Scan for the cell matching the given text and deliver its [x, y] coordinate at center. 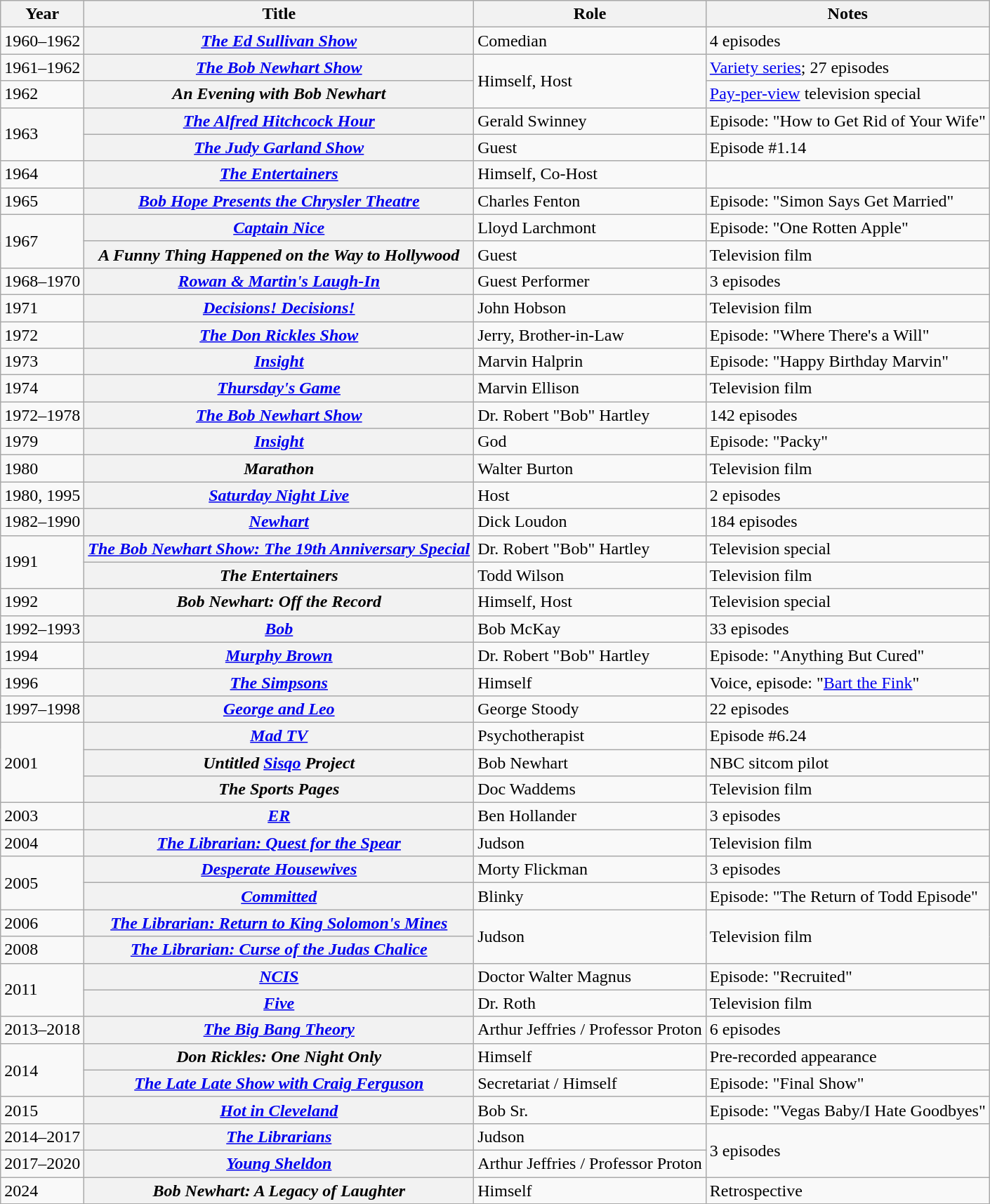
Marathon [279, 469]
Episode: "Vegas Baby/I Hate Goodbyes" [847, 1110]
Psychotherapist [590, 735]
Bob Newhart: A Legacy of Laughter [279, 1191]
2013–2018 [42, 1030]
Bob Sr. [590, 1110]
Pay-per-view television special [847, 94]
NBC sitcom pilot [847, 762]
Dick Loudon [590, 522]
George Stoody [590, 709]
An Evening with Bob Newhart [279, 94]
Comedian [590, 41]
2014–2017 [42, 1137]
22 episodes [847, 709]
2004 [42, 843]
Rowan & Martin's Laugh-In [279, 281]
1971 [42, 308]
1972 [42, 335]
Committed [279, 896]
184 episodes [847, 522]
The Alfred Hitchcock Hour [279, 121]
The Librarian: Quest for the Spear [279, 843]
Bob Newhart: Off the Record [279, 602]
Jerry, Brother-in-Law [590, 335]
The Librarian: Return to King Solomon's Mines [279, 923]
Morty Flickman [590, 870]
Episode: "How to Get Rid of Your Wife" [847, 121]
Charles Fenton [590, 201]
Secretariat / Himself [590, 1083]
Dr. Roth [590, 1003]
George and Leo [279, 709]
The Late Late Show with Craig Ferguson [279, 1083]
Bob Hope Presents the Chrysler Theatre [279, 201]
1997–1998 [42, 709]
2014 [42, 1070]
Voice, episode: "Bart the Fink" [847, 682]
Mad TV [279, 735]
Episode #6.24 [847, 735]
Todd Wilson [590, 575]
142 episodes [847, 415]
Year [42, 14]
Lloyd Larchmont [590, 228]
1994 [42, 655]
2008 [42, 950]
Episode: "Recruited" [847, 976]
NCIS [279, 976]
Blinky [590, 896]
Retrospective [847, 1191]
The Big Bang Theory [279, 1030]
1980, 1995 [42, 495]
A Funny Thing Happened on the Way to Hollywood [279, 254]
1972–1978 [42, 415]
Himself, Co-Host [590, 174]
Role [590, 14]
2024 [42, 1191]
1982–1990 [42, 522]
The Sports Pages [279, 790]
1996 [42, 682]
1961–1962 [42, 67]
1980 [42, 469]
2011 [42, 990]
The Judy Garland Show [279, 148]
1962 [42, 94]
1991 [42, 562]
Doctor Walter Magnus [590, 976]
Episode: "Simon Says Get Married" [847, 201]
1965 [42, 201]
Episode: "Anything But Cured" [847, 655]
Newhart [279, 522]
2 episodes [847, 495]
Pre-recorded appearance [847, 1056]
The Librarian: Curse of the Judas Chalice [279, 950]
Episode #1.14 [847, 148]
2015 [42, 1110]
Bob Newhart [590, 762]
Thursday's Game [279, 388]
Saturday Night Live [279, 495]
The Bob Newhart Show: The 19th Anniversary Special [279, 549]
Five [279, 1003]
Don Rickles: One Night Only [279, 1056]
Notes [847, 14]
Doc Waddems [590, 790]
Episode: "Packy" [847, 442]
Episode: "Where There's a Will" [847, 335]
4 episodes [847, 41]
Desperate Housewives [279, 870]
Murphy Brown [279, 655]
ER [279, 816]
Guest Performer [590, 281]
God [590, 442]
The Don Rickles Show [279, 335]
The Librarians [279, 1137]
33 episodes [847, 629]
Marvin Halprin [590, 362]
1992 [42, 602]
Episode: "Final Show" [847, 1083]
1974 [42, 388]
1979 [42, 442]
Episode: "One Rotten Apple" [847, 228]
Episode: "The Return of Todd Episode" [847, 896]
2003 [42, 816]
Ben Hollander [590, 816]
1973 [42, 362]
Captain Nice [279, 228]
Marvin Ellison [590, 388]
2001 [42, 762]
1963 [42, 134]
Untitled Sisqo Project [279, 762]
6 episodes [847, 1030]
Episode: "Happy Birthday Marvin" [847, 362]
Variety series; 27 episodes [847, 67]
Bob McKay [590, 629]
2005 [42, 883]
Host [590, 495]
1967 [42, 241]
2017–2020 [42, 1163]
Decisions! Decisions! [279, 308]
The Simpsons [279, 682]
John Hobson [590, 308]
1964 [42, 174]
Title [279, 14]
Gerald Swinney [590, 121]
Walter Burton [590, 469]
1992–1993 [42, 629]
1960–1962 [42, 41]
1968–1970 [42, 281]
Young Sheldon [279, 1163]
Hot in Cleveland [279, 1110]
2006 [42, 923]
Bob [279, 629]
The Ed Sullivan Show [279, 41]
